Return (x, y) of the center of cell containing provided text 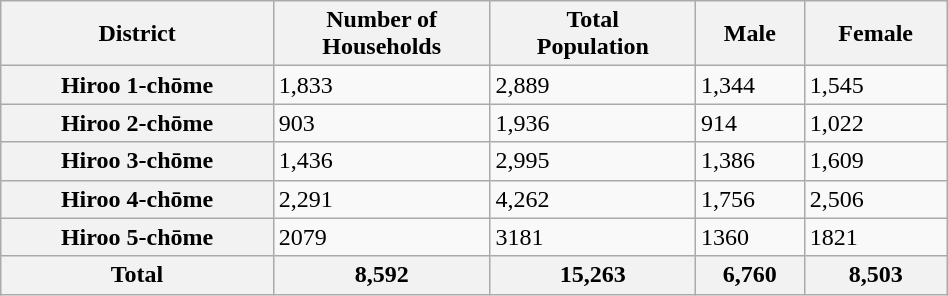
2,291 (382, 199)
Hiroo 5-chōme (138, 237)
15,263 (593, 275)
4,262 (593, 199)
2,889 (593, 85)
Hiroo 4-chōme (138, 199)
1360 (750, 237)
Hiroo 2-chōme (138, 123)
TotalPopulation (593, 34)
1821 (876, 237)
Male (750, 34)
2079 (382, 237)
914 (750, 123)
1,022 (876, 123)
Female (876, 34)
3181 (593, 237)
903 (382, 123)
District (138, 34)
1,386 (750, 161)
1,436 (382, 161)
1,936 (593, 123)
1,833 (382, 85)
Hiroo 3-chōme (138, 161)
8,503 (876, 275)
8,592 (382, 275)
2,995 (593, 161)
6,760 (750, 275)
Total (138, 275)
1,545 (876, 85)
1,756 (750, 199)
Number ofHouseholds (382, 34)
1,344 (750, 85)
Hiroo 1-chōme (138, 85)
2,506 (876, 199)
1,609 (876, 161)
